Locate the cell with the specified text and output its (X, Y) center coordinate. 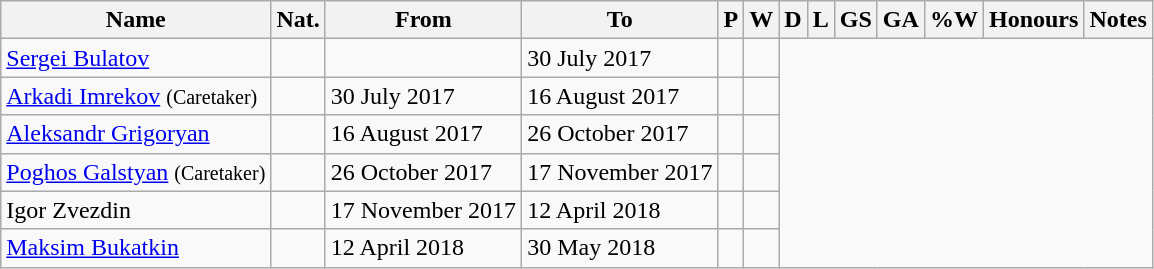
Arkadi Imrekov (Caretaker) (136, 96)
To (620, 20)
Poghos Galstyan (Caretaker) (136, 172)
Maksim Bukatkin (136, 248)
Sergei Bulatov (136, 58)
From (423, 20)
P (731, 20)
Notes (1118, 20)
Nat. (298, 20)
Aleksandr Grigoryan (136, 134)
Igor Zvezdin (136, 210)
W (762, 20)
GS (856, 20)
D (793, 20)
GA (900, 20)
Honours (1033, 20)
Name (136, 20)
30 May 2018 (620, 248)
L (820, 20)
%W (954, 20)
